Extract the (x, y) coordinate from the center of the cell holding the provided text.  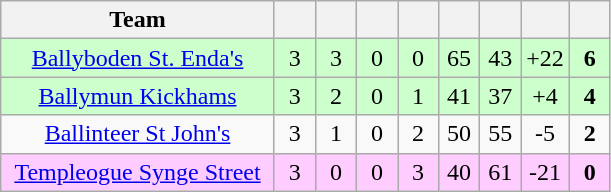
+4 (546, 96)
50 (460, 134)
37 (500, 96)
Ballyboden St. Enda's (138, 58)
61 (500, 172)
Team (138, 20)
41 (460, 96)
40 (460, 172)
55 (500, 134)
-5 (546, 134)
+22 (546, 58)
-21 (546, 172)
Ballinteer St John's (138, 134)
6 (590, 58)
Ballymun Kickhams (138, 96)
4 (590, 96)
43 (500, 58)
65 (460, 58)
Templeogue Synge Street (138, 172)
